Provide the [X, Y] coordinate of the cell's center where the given text is located.  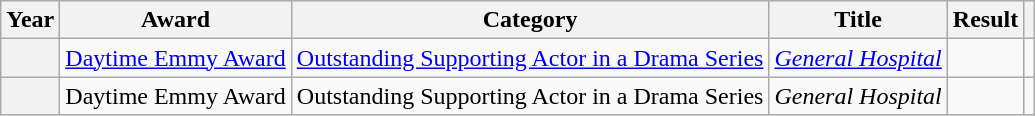
Title [858, 20]
Result [985, 20]
Year [30, 20]
Category [530, 20]
Award [176, 20]
